Determine the (x, y) coordinate at the center of the cell enclosing the given text.  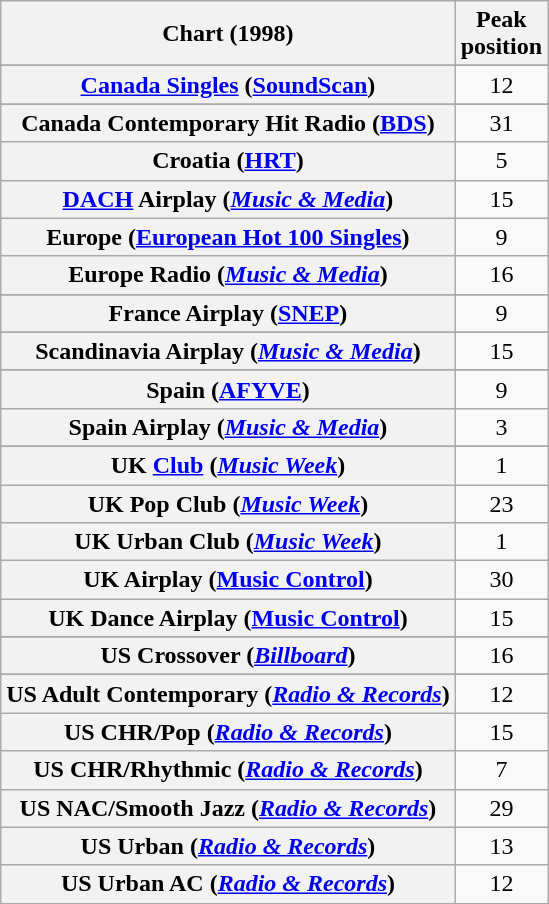
France Airplay (SNEP) (228, 313)
29 (501, 808)
Canada Contemporary Hit Radio (BDS) (228, 123)
Scandinavia Airplay (Music & Media) (228, 351)
UK Dance Airplay (Music Control) (228, 618)
Croatia (HRT) (228, 161)
UK Airplay (Music Control) (228, 580)
US Urban AC (Radio & Records) (228, 884)
US Crossover (Billboard) (228, 656)
US Adult Contemporary (Radio & Records) (228, 694)
US CHR/Pop (Radio & Records) (228, 732)
23 (501, 503)
US CHR/Rhythmic (Radio & Records) (228, 770)
Europe (European Hot 100 Singles) (228, 237)
7 (501, 770)
Europe Radio (Music & Media) (228, 275)
5 (501, 161)
DACH Airplay (Music & Media) (228, 199)
31 (501, 123)
13 (501, 846)
UK Pop Club (Music Week) (228, 503)
30 (501, 580)
UK Club (Music Week) (228, 465)
US NAC/Smooth Jazz (Radio & Records) (228, 808)
3 (501, 427)
US Urban (Radio & Records) (228, 846)
Spain (AFYVE) (228, 389)
Spain Airplay (Music & Media) (228, 427)
Canada Singles (SoundScan) (228, 85)
UK Urban Club (Music Week) (228, 542)
Chart (1998) (228, 34)
Peakposition (501, 34)
